Return the [x, y] coordinate for the center point of the cell that contains the specified text.  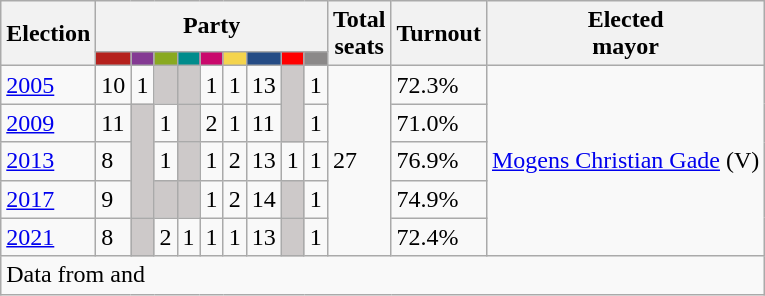
10 [114, 85]
2013 [48, 161]
76.9% [439, 161]
Party [212, 26]
Turnout [439, 34]
2005 [48, 85]
Totalseats [359, 34]
Election [48, 34]
72.3% [439, 85]
Electedmayor [625, 34]
2017 [48, 199]
27 [359, 161]
14 [264, 199]
Data from and [383, 275]
72.4% [439, 237]
71.0% [439, 123]
2021 [48, 237]
Mogens Christian Gade (V) [625, 161]
2009 [48, 123]
9 [114, 199]
74.9% [439, 199]
